Determine the (X, Y) coordinate at the center of the cell enclosing the given text.  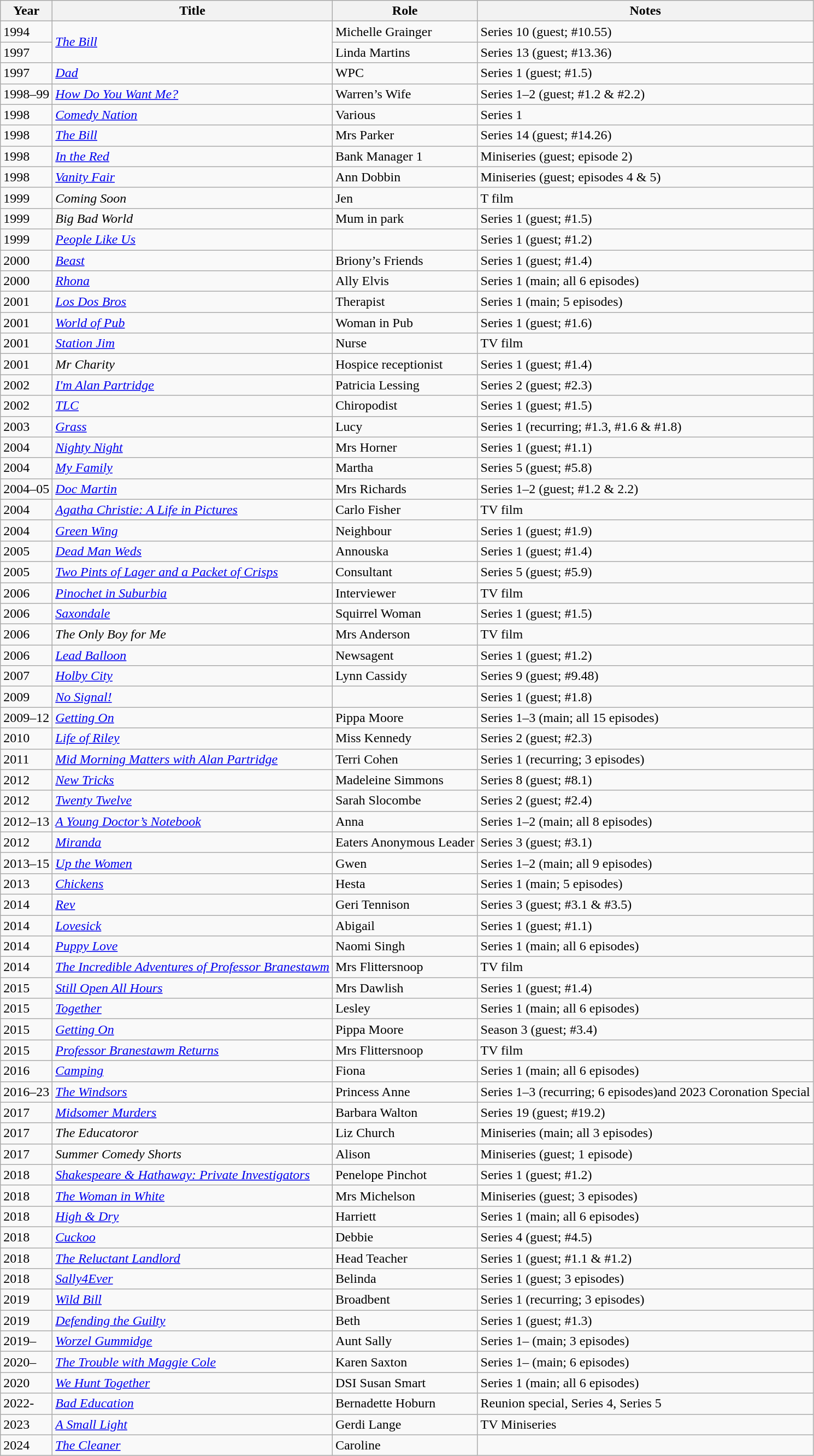
Broadbent (405, 1300)
Series 1 (guest; #1.6) (645, 323)
Dad (192, 73)
Series 1–2 (guest; #1.2 & #2.2) (645, 94)
Neighbour (405, 530)
WPC (405, 73)
Gerdi Lange (405, 1424)
A Small Light (192, 1424)
The Cleaner (192, 1445)
Series 1 (guest; #1.1 & #1.2) (645, 1258)
Aunt Sally (405, 1341)
Series 9 (guest; #9.48) (645, 676)
Series 1–3 (recurring; 6 episodes)and 2023 Coronation Special (645, 1092)
Karen Saxton (405, 1362)
Gwen (405, 863)
In the Red (192, 156)
Martha (405, 468)
Still Open All Hours (192, 988)
Series 5 (guest; #5.8) (645, 468)
Bernadette Hoburn (405, 1404)
The Incredible Adventures of Professor Branestawm (192, 967)
Interviewer (405, 593)
Series 1–3 (main; all 15 episodes) (645, 718)
Mr Charity (192, 364)
We Hunt Together (192, 1383)
Series 1 (645, 115)
People Like Us (192, 239)
Sally4Ever (192, 1279)
Mrs Anderson (405, 635)
2022- (26, 1404)
Series 2 (guest; #2.4) (645, 801)
Title (192, 11)
Twenty Twelve (192, 801)
Series 1–2 (main; all 8 episodes) (645, 821)
Series 1– (main; 6 episodes) (645, 1362)
Wild Bill (192, 1300)
Lucy (405, 427)
Green Wing (192, 530)
2024 (26, 1445)
Carlo Fisher (405, 510)
Coming Soon (192, 198)
2004–05 (26, 489)
Miniseries (guest; 3 episodes) (645, 1195)
Chickens (192, 884)
Miranda (192, 842)
DSI Susan Smart (405, 1383)
Consultant (405, 572)
Professor Branestawm Returns (192, 1050)
Mrs Michelson (405, 1195)
Pinochet in Suburbia (192, 593)
Role (405, 11)
Chiropodist (405, 406)
Miss Kennedy (405, 738)
Miniseries (guest; episode 2) (645, 156)
Bank Manager 1 (405, 156)
Various (405, 115)
Belinda (405, 1279)
Squirrel Woman (405, 614)
1994 (26, 32)
Bad Education (192, 1404)
Caroline (405, 1445)
Beth (405, 1321)
Nighty Night (192, 447)
Dead Man Weds (192, 551)
Cuckoo (192, 1237)
Series 3 (guest; #3.1 & #3.5) (645, 904)
Grass (192, 427)
Series 1 (guest; 3 episodes) (645, 1279)
Briony’s Friends (405, 261)
Series 10 (guest; #10.55) (645, 32)
Sarah Slocombe (405, 801)
Debbie (405, 1237)
Mrs Richards (405, 489)
Miniseries (main; all 3 episodes) (645, 1133)
Rhona (192, 281)
TLC (192, 406)
Series 1 (guest; #1.3) (645, 1321)
Series 1–2 (guest; #1.2 & 2.2) (645, 489)
Geri Tennison (405, 904)
2011 (26, 759)
Series 1– (main; 3 episodes) (645, 1341)
Series 1 (recurring; #1.3, #1.6 & #1.8) (645, 427)
Lynn Cassidy (405, 676)
Series 5 (guest; #5.9) (645, 572)
Defending the Guilty (192, 1321)
Lesley (405, 1009)
2013 (26, 884)
Camping (192, 1071)
1998–99 (26, 94)
Liz Church (405, 1133)
2013–15 (26, 863)
Harriett (405, 1216)
2016–23 (26, 1092)
TV Miniseries (645, 1424)
Los Dos Bros (192, 302)
2012–13 (26, 821)
The Trouble with Maggie Cole (192, 1362)
Newsagent (405, 655)
Warren’s Wife (405, 94)
Miniseries (guest; episodes 4 & 5) (645, 177)
Mum in park (405, 218)
Up the Women (192, 863)
Series 3 (guest; #3.1) (645, 842)
Michelle Grainger (405, 32)
T film (645, 198)
World of Pub (192, 323)
Head Teacher (405, 1258)
High & Dry (192, 1216)
Station Jim (192, 344)
Therapist (405, 302)
New Tricks (192, 780)
Summer Comedy Shorts (192, 1154)
Annouska (405, 551)
Series 14 (guest; #14.26) (645, 135)
Terri Cohen (405, 759)
2019– (26, 1341)
2003 (26, 427)
Series 1 (guest; #1.9) (645, 530)
The Educatoror (192, 1133)
Series 4 (guest; #4.5) (645, 1237)
Nurse (405, 344)
Doc Martin (192, 489)
Ally Elvis (405, 281)
Hospice receptionist (405, 364)
How Do You Want Me? (192, 94)
The Windsors (192, 1092)
Comedy Nation (192, 115)
A Young Doctor’s Notebook (192, 821)
Agatha Christie: A Life in Pictures (192, 510)
My Family (192, 468)
Mid Morning Matters with Alan Partridge (192, 759)
Puppy Love (192, 946)
Season 3 (guest; #3.4) (645, 1029)
Princess Anne (405, 1092)
Rev (192, 904)
Series 8 (guest; #8.1) (645, 780)
Lead Balloon (192, 655)
Saxondale (192, 614)
Year (26, 11)
Two Pints of Lager and a Packet of Crisps (192, 572)
The Only Boy for Me (192, 635)
Mrs Horner (405, 447)
Lovesick (192, 926)
Alison (405, 1154)
Barbara Walton (405, 1112)
Series 1 (guest; #1.8) (645, 697)
Linda Martins (405, 52)
The Woman in White (192, 1195)
Series 1–2 (main; all 9 episodes) (645, 863)
Ann Dobbin (405, 177)
2010 (26, 738)
Naomi Singh (405, 946)
Miniseries (guest; 1 episode) (645, 1154)
Patricia Lessing (405, 385)
2016 (26, 1071)
Woman in Pub (405, 323)
Jen (405, 198)
2023 (26, 1424)
Midsomer Murders (192, 1112)
Series 19 (guest; #19.2) (645, 1112)
Worzel Gummidge (192, 1341)
Fiona (405, 1071)
2020– (26, 1362)
Penelope Pinchot (405, 1175)
Series 13 (guest; #13.36) (645, 52)
Notes (645, 11)
Together (192, 1009)
Eaters Anonymous Leader (405, 842)
Mrs Dawlish (405, 988)
Beast (192, 261)
2007 (26, 676)
I'm Alan Partridge (192, 385)
Madeleine Simmons (405, 780)
Reunion special, Series 4, Series 5 (645, 1404)
The Reluctant Landlord (192, 1258)
No Signal! (192, 697)
Anna (405, 821)
Shakespeare & Hathaway: Private Investigators (192, 1175)
2020 (26, 1383)
Life of Riley (192, 738)
Hesta (405, 884)
2009–12 (26, 718)
Vanity Fair (192, 177)
Holby City (192, 676)
Big Bad World (192, 218)
Abigail (405, 926)
2009 (26, 697)
Mrs Parker (405, 135)
